Find where the given text appears and provide that cell's center as [X, Y] coordinate. 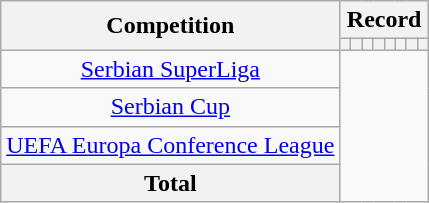
Total [170, 183]
Record [384, 20]
UEFA Europa Conference League [170, 145]
Competition [170, 26]
Serbian SuperLiga [170, 69]
Serbian Cup [170, 107]
